Determine the [x, y] coordinate at the center of the cell enclosing the given text.  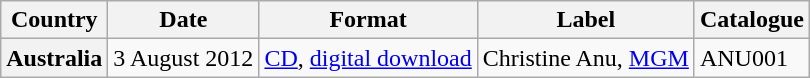
Christine Anu, MGM [586, 58]
Catalogue [752, 20]
Country [54, 20]
Date [184, 20]
ANU001 [752, 58]
Label [586, 20]
Format [368, 20]
CD, digital download [368, 58]
3 August 2012 [184, 58]
Australia [54, 58]
